Output the (x, y) coordinate of the center of the cell containing the given text.  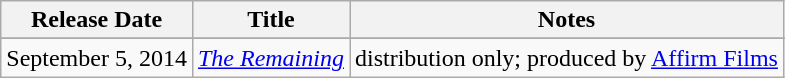
Notes (567, 20)
The Remaining (270, 58)
September 5, 2014 (97, 58)
Release Date (97, 20)
distribution only; produced by Affirm Films (567, 58)
Title (270, 20)
